From the cell containing the given text, extract its center point as (X, Y) coordinate. 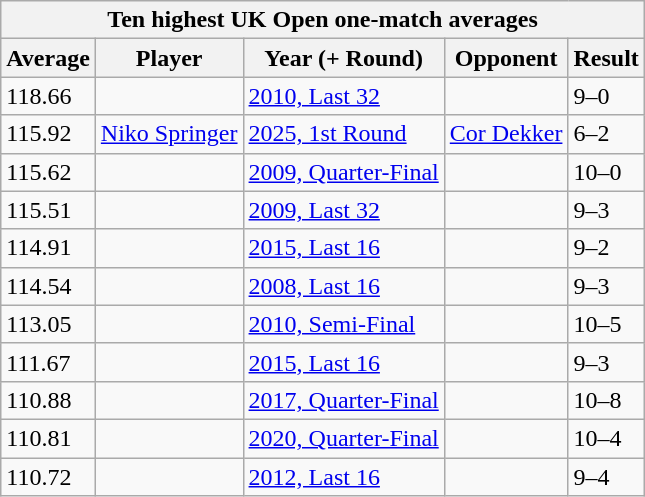
111.67 (48, 362)
115.51 (48, 210)
2012, Last 16 (344, 477)
110.81 (48, 438)
10–0 (606, 172)
2020, Quarter-Final (344, 438)
Year (+ Round) (344, 58)
10–4 (606, 438)
9–2 (606, 248)
Cor Dekker (506, 134)
2009, Last 32 (344, 210)
113.05 (48, 324)
115.92 (48, 134)
110.88 (48, 400)
2025, 1st Round (344, 134)
2009, Quarter-Final (344, 172)
Opponent (506, 58)
110.72 (48, 477)
2010, Semi-Final (344, 324)
9–0 (606, 96)
Niko Springer (169, 134)
2010, Last 32 (344, 96)
Player (169, 58)
114.91 (48, 248)
6–2 (606, 134)
115.62 (48, 172)
9–4 (606, 477)
118.66 (48, 96)
114.54 (48, 286)
10–5 (606, 324)
Result (606, 58)
Average (48, 58)
2008, Last 16 (344, 286)
10–8 (606, 400)
2017, Quarter-Final (344, 400)
Ten highest UK Open one-match averages (323, 20)
